Detect which cell encompasses the target text, then output its (X, Y) center coordinate. 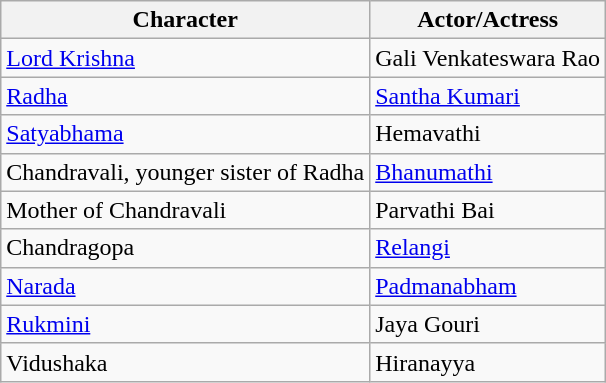
Relangi (488, 248)
Narada (186, 286)
Actor/Actress (488, 20)
Mother of Chandravali (186, 210)
Lord Krishna (186, 58)
Character (186, 20)
Gali Venkateswara Rao (488, 58)
Rukmini (186, 324)
Chandragopa (186, 248)
Satyabhama (186, 134)
Bhanumathi (488, 172)
Parvathi Bai (488, 210)
Vidushaka (186, 362)
Padmanabham (488, 286)
Hiranayya (488, 362)
Chandravali, younger sister of Radha (186, 172)
Jaya Gouri (488, 324)
Hemavathi (488, 134)
Radha (186, 96)
Santha Kumari (488, 96)
